Search for the cell housing the specified text and yield its (x, y) center coordinate. 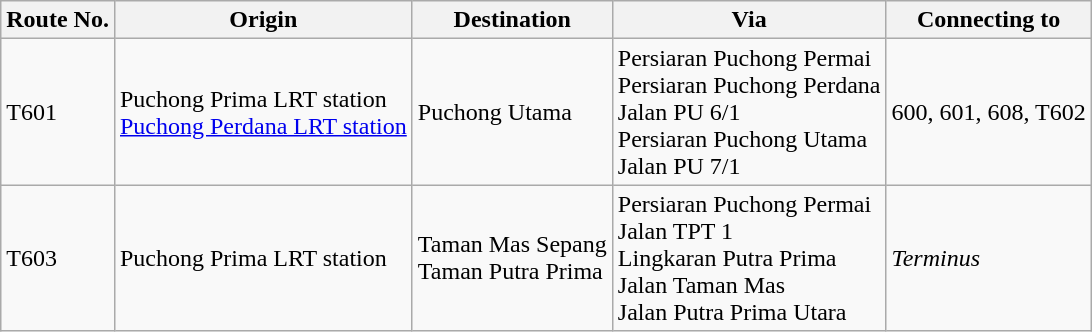
Terminus (988, 258)
Connecting to (988, 20)
Puchong Prima LRT station (263, 258)
Origin (263, 20)
Puchong Prima LRT station Puchong Perdana LRT station (263, 112)
600, 601, 608, T602 (988, 112)
Persiaran Puchong PermaiJalan TPT 1Lingkaran Putra PrimaJalan Taman MasJalan Putra Prima Utara (749, 258)
Puchong Utama (512, 112)
T601 (58, 112)
Persiaran Puchong PermaiPersiaran Puchong PerdanaJalan PU 6/1Persiaran Puchong UtamaJalan PU 7/1 (749, 112)
Destination (512, 20)
T603 (58, 258)
Route No. (58, 20)
Via (749, 20)
Taman Mas Sepang Taman Putra Prima (512, 258)
